From the cell containing the given text, extract its center point as [x, y] coordinate. 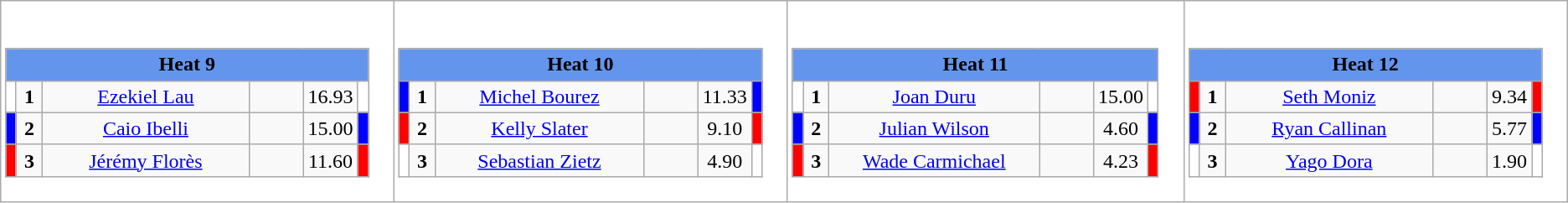
Caio Ibelli [146, 128]
4.23 [1121, 160]
Kelly Slater [539, 128]
16.93 [330, 96]
Heat 11 [975, 65]
Wade Carmichael [935, 160]
9.34 [1509, 96]
9.10 [725, 128]
Ryan Callinan [1329, 128]
Joan Duru [935, 96]
Julian Wilson [935, 128]
Heat 9 [187, 65]
Heat 11 1 Joan Duru 15.00 2 Julian Wilson 4.60 3 Wade Carmichael 4.23 [985, 101]
Yago Dora [1329, 160]
Sebastian Zietz [539, 160]
Heat 9 1 Ezekiel Lau 16.93 2 Caio Ibelli 15.00 3 Jérémy Florès 11.60 [198, 101]
5.77 [1509, 128]
Heat 12 [1365, 65]
11.60 [330, 160]
Heat 10 1 Michel Bourez 11.33 2 Kelly Slater 9.10 3 Sebastian Zietz 4.90 [591, 101]
Michel Bourez [539, 96]
Jérémy Florès [146, 160]
1.90 [1509, 160]
Seth Moniz [1329, 96]
4.60 [1121, 128]
Heat 10 [580, 65]
Heat 12 1 Seth Moniz 9.34 2 Ryan Callinan 5.77 3 Yago Dora 1.90 [1375, 101]
11.33 [725, 96]
Ezekiel Lau [146, 96]
4.90 [725, 160]
